Capture the cell that displays the provided text and extract its [x, y] central coordinate. 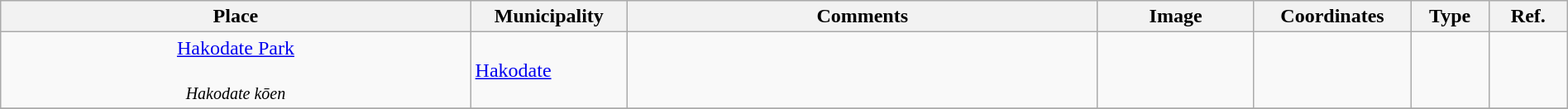
Place [236, 17]
Hakodate [549, 70]
Image [1176, 17]
Comments [863, 17]
Municipality [549, 17]
Coordinates [1331, 17]
Type [1451, 17]
Ref. [1528, 17]
Hakodate ParkHakodate kōen [236, 70]
